Find where the given text appears and provide that cell's center as (x, y) coordinate. 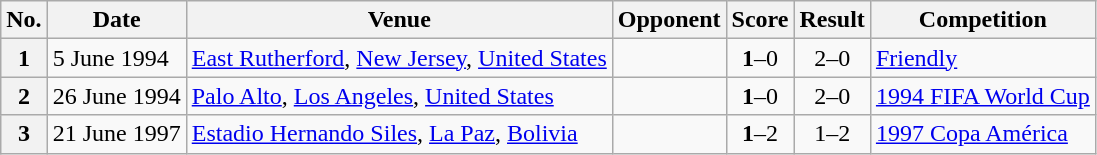
2 (24, 96)
3 (24, 134)
21 June 1997 (116, 134)
Result (832, 20)
5 June 1994 (116, 58)
Palo Alto, Los Angeles, United States (399, 96)
Date (116, 20)
1997 Copa América (982, 134)
Venue (399, 20)
Opponent (669, 20)
Estadio Hernando Siles, La Paz, Bolivia (399, 134)
East Rutherford, New Jersey, United States (399, 58)
26 June 1994 (116, 96)
Friendly (982, 58)
Score (760, 20)
1994 FIFA World Cup (982, 96)
Competition (982, 20)
No. (24, 20)
1 (24, 58)
